Identify which cell holds the provided text, then report its [X, Y] central coordinate. 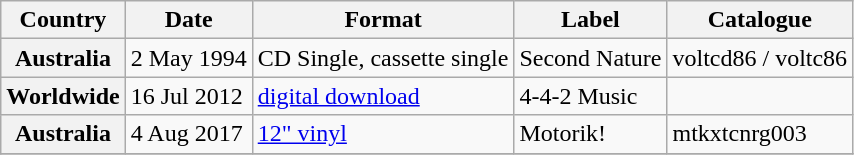
Second Nature [590, 58]
CD Single, cassette single [383, 58]
Date [188, 20]
Catalogue [760, 20]
Worldwide [63, 96]
16 Jul 2012 [188, 96]
Motorik! [590, 134]
4 Aug 2017 [188, 134]
12" vinyl [383, 134]
Country [63, 20]
mtkxtcnrg003 [760, 134]
4-4-2 Music [590, 96]
2 May 1994 [188, 58]
voltcd86 / voltc86 [760, 58]
Label [590, 20]
Format [383, 20]
digital download [383, 96]
